From the cell containing the given text, extract its center point as [x, y] coordinate. 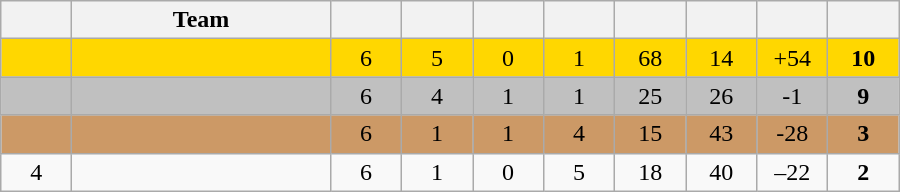
18 [650, 172]
-1 [792, 96]
3 [864, 134]
2 [864, 172]
-28 [792, 134]
26 [722, 96]
43 [722, 134]
–22 [792, 172]
+54 [792, 58]
25 [650, 96]
10 [864, 58]
9 [864, 96]
40 [722, 172]
15 [650, 134]
Team [202, 20]
14 [722, 58]
68 [650, 58]
